From the cell containing the given text, extract its center point as [x, y] coordinate. 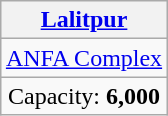
ANFA Complex [84, 58]
Capacity: 6,000 [84, 96]
Lalitpur [84, 20]
